Detect which cell encompasses the target text, then output its (x, y) center coordinate. 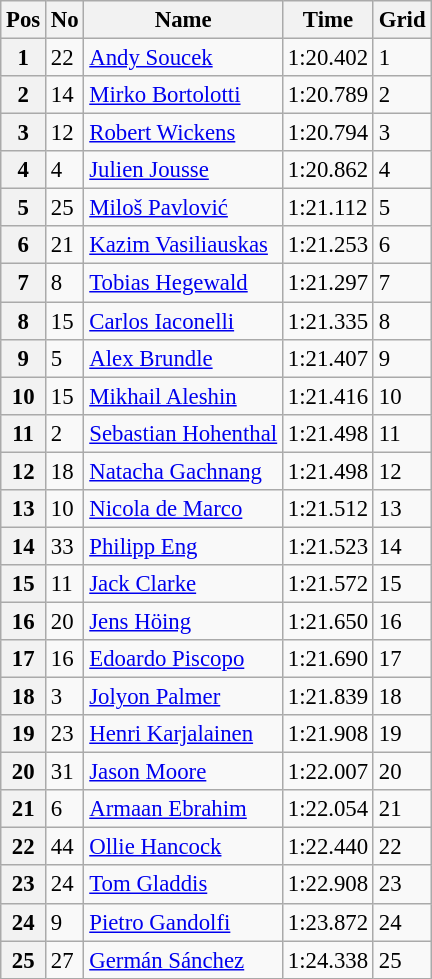
1:21.335 (328, 321)
Tobias Hegewald (184, 283)
Mikhail Aleshin (184, 396)
Jens Höing (184, 621)
1:21.839 (328, 697)
33 (65, 546)
1:20.789 (328, 95)
1:23.872 (328, 922)
Jason Moore (184, 772)
1:21.523 (328, 546)
Henri Karjalainen (184, 734)
Edoardo Piscopo (184, 659)
1:22.908 (328, 885)
Jolyon Palmer (184, 697)
Armaan Ebrahim (184, 809)
Sebastian Hohenthal (184, 433)
Robert Wickens (184, 133)
1:21.572 (328, 584)
Nicola de Marco (184, 509)
1:21.253 (328, 245)
Miloš Pavlović (184, 208)
Pietro Gandolfi (184, 922)
1:21.650 (328, 621)
1:21.297 (328, 283)
1:21.690 (328, 659)
1:24.338 (328, 960)
1:20.862 (328, 170)
Time (328, 20)
31 (65, 772)
Pos (24, 20)
Philipp Eng (184, 546)
1:21.407 (328, 358)
Name (184, 20)
Julien Jousse (184, 170)
1:20.794 (328, 133)
44 (65, 847)
1:22.054 (328, 809)
1:21.112 (328, 208)
Tom Gladdis (184, 885)
1:20.402 (328, 58)
1:21.416 (328, 396)
Natacha Gachnang (184, 471)
Ollie Hancock (184, 847)
Grid (402, 20)
Kazim Vasiliauskas (184, 245)
Mirko Bortolotti (184, 95)
Andy Soucek (184, 58)
Jack Clarke (184, 584)
1:21.908 (328, 734)
Alex Brundle (184, 358)
Germán Sánchez (184, 960)
27 (65, 960)
1:22.007 (328, 772)
1:21.512 (328, 509)
No (65, 20)
1:22.440 (328, 847)
Carlos Iaconelli (184, 321)
